Scan for the cell matching the given text and deliver its [X, Y] coordinate at center. 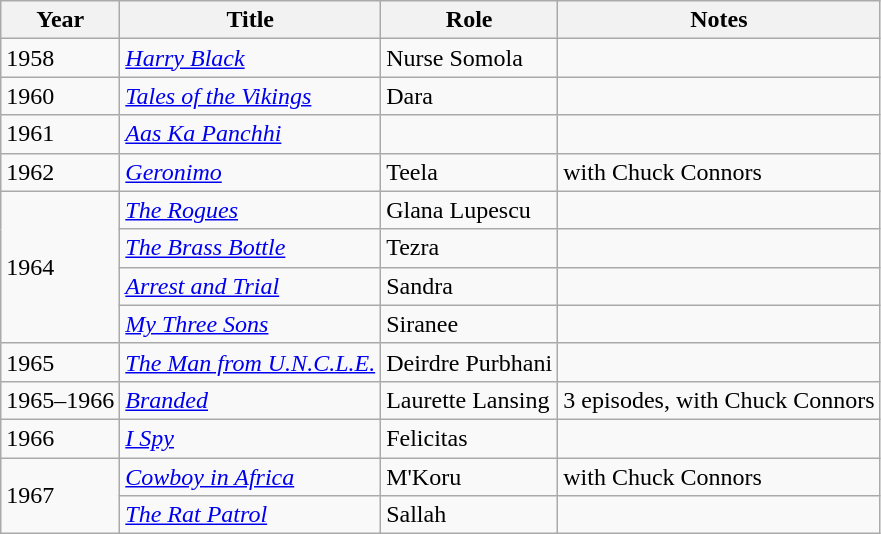
1962 [60, 172]
My Three Sons [250, 324]
1965–1966 [60, 400]
1966 [60, 438]
1958 [60, 58]
The Rogues [250, 210]
Glana Lupescu [470, 210]
M'Koru [470, 477]
Geronimo [250, 172]
1960 [60, 96]
Title [250, 20]
Notes [719, 20]
1964 [60, 267]
Deirdre Purbhani [470, 362]
1967 [60, 496]
Tales of the Vikings [250, 96]
Sallah [470, 515]
1965 [60, 362]
Cowboy in Africa [250, 477]
Branded [250, 400]
The Brass Bottle [250, 248]
Role [470, 20]
Sandra [470, 286]
Dara [470, 96]
Harry Black [250, 58]
Laurette Lansing [470, 400]
Teela [470, 172]
1961 [60, 134]
Arrest and Trial [250, 286]
The Rat Patrol [250, 515]
3 episodes, with Chuck Connors [719, 400]
I Spy [250, 438]
Year [60, 20]
Aas Ka Panchhi [250, 134]
Nurse Somola [470, 58]
Siranee [470, 324]
Tezra [470, 248]
Felicitas [470, 438]
The Man from U.N.C.L.E. [250, 362]
